Output the [x, y] coordinate of the center of the cell containing the given text.  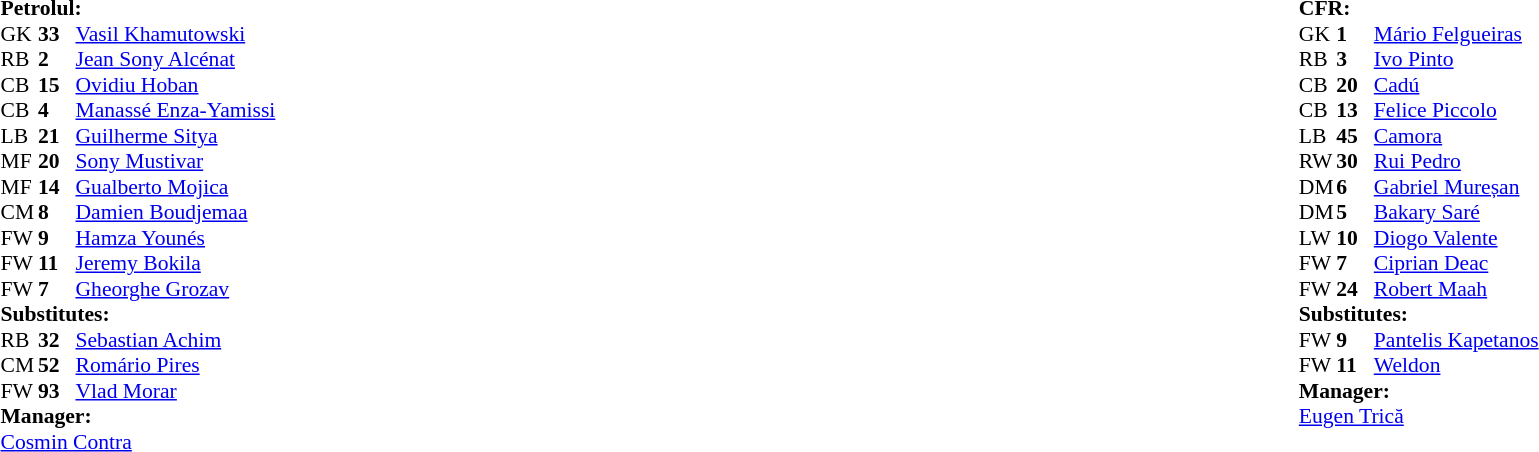
Diogo Valente [1456, 238]
Gabriel Mureșan [1456, 187]
Sebastian Achim [176, 340]
45 [1355, 136]
Ovidiu Hoban [176, 85]
Rui Pedro [1456, 161]
Romário Pires [176, 365]
Jeremy Bokila [176, 263]
Sony Mustivar [176, 161]
Felice Piccolo [1456, 111]
Pantelis Kapetanos [1456, 340]
15 [57, 85]
2 [57, 59]
1 [1355, 34]
Cadú [1456, 85]
14 [57, 187]
21 [57, 136]
Eugen Trică [1419, 417]
3 [1355, 59]
Robert Maah [1456, 289]
Vasil Khamutowski [176, 34]
52 [57, 365]
93 [57, 391]
24 [1355, 289]
33 [57, 34]
30 [1355, 161]
4 [57, 111]
Camora [1456, 136]
Jean Sony Alcénat [176, 59]
32 [57, 340]
Damien Boudjemaa [176, 213]
8 [57, 213]
Ciprian Deac [1456, 263]
Gheorghe Grozav [176, 289]
6 [1355, 187]
Ivo Pinto [1456, 59]
Guilherme Sitya [176, 136]
LW [1318, 238]
Hamza Younés [176, 238]
Gualberto Mojica [176, 187]
RW [1318, 161]
Vlad Morar [176, 391]
5 [1355, 213]
Mário Felgueiras [1456, 34]
13 [1355, 111]
Bakary Saré [1456, 213]
Manassé Enza-Yamissi [176, 111]
10 [1355, 238]
Weldon [1456, 365]
